Output the [x, y] coordinate of the center of the cell containing the given text.  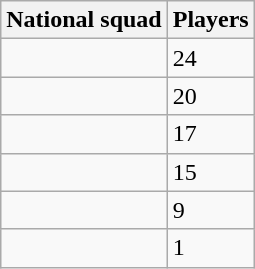
Players [210, 20]
9 [210, 210]
17 [210, 134]
1 [210, 248]
24 [210, 58]
15 [210, 172]
National squad [84, 20]
20 [210, 96]
